Determine the [x, y] coordinate at the center of the cell enclosing the given text.  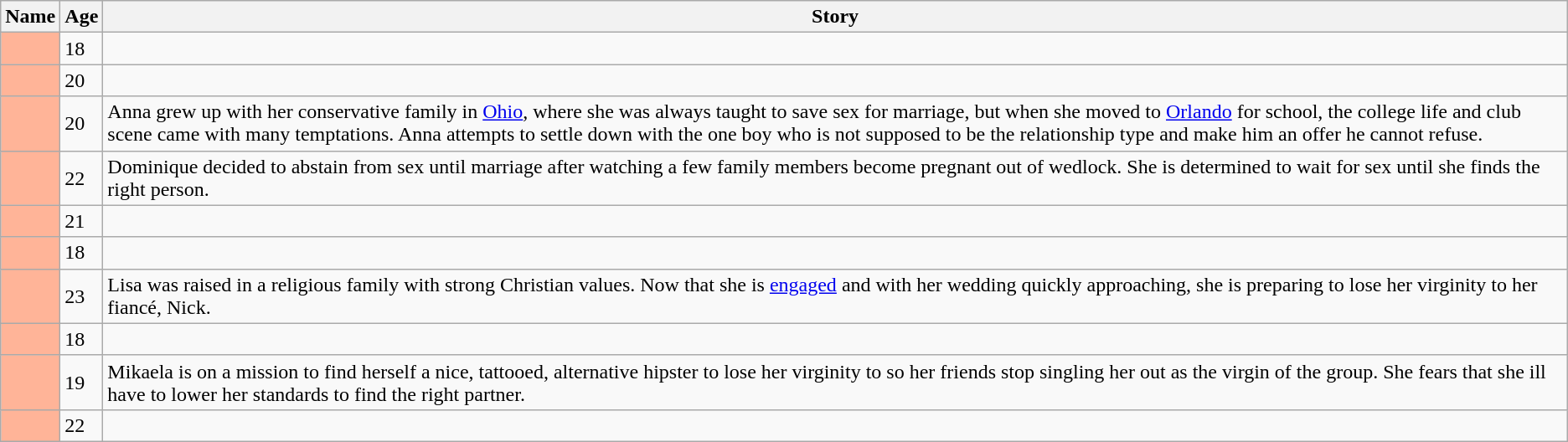
Name [30, 17]
23 [82, 296]
19 [82, 382]
21 [82, 221]
Story [835, 17]
Age [82, 17]
